Locate the cell with the specified text and output its (x, y) center coordinate. 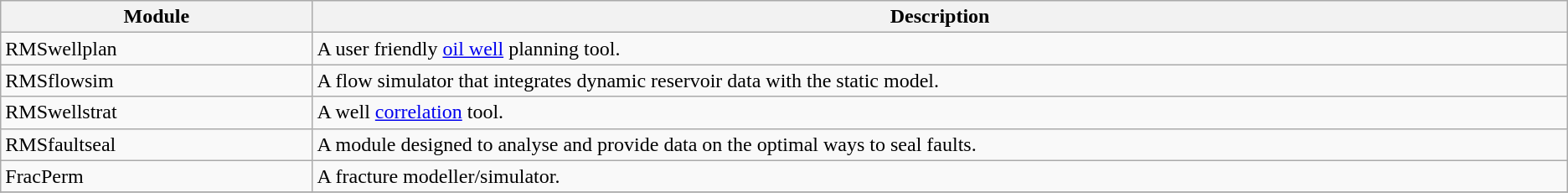
RMSwellplan (157, 49)
A flow simulator that integrates dynamic reservoir data with the static model. (940, 81)
FracPerm (157, 176)
Description (940, 17)
A user friendly oil well planning tool. (940, 49)
Module (157, 17)
A fracture modeller/simulator. (940, 176)
A well correlation tool. (940, 112)
RMSwellstrat (157, 112)
RMSflowsim (157, 81)
A module designed to analyse and provide data on the optimal ways to seal faults. (940, 144)
RMSfaultseal (157, 144)
